For the text-containing cell, return its midpoint in [x, y] coordinate format. 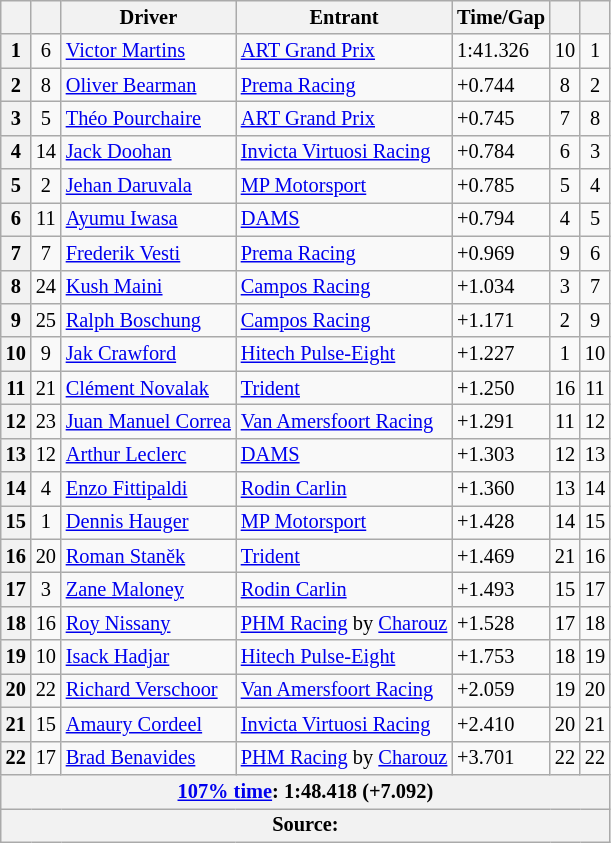
+2.410 [501, 724]
+3.701 [501, 758]
Théo Pourchaire [148, 118]
+1.753 [501, 657]
Brad Benavides [148, 758]
24 [46, 287]
Ayumu Iwasa [148, 219]
Entrant [344, 17]
+1.291 [501, 421]
Arthur Leclerc [148, 455]
Jehan Daruvala [148, 186]
1:41.326 [501, 51]
Zane Maloney [148, 589]
+1.360 [501, 489]
Source: [306, 825]
Richard Verschoor [148, 690]
+1.493 [501, 589]
Amaury Cordeel [148, 724]
+0.784 [501, 152]
Isack Hadjar [148, 657]
25 [46, 320]
Juan Manuel Correa [148, 421]
Driver [148, 17]
Jak Crawford [148, 354]
+1.303 [501, 455]
+0.744 [501, 85]
+0.969 [501, 253]
Time/Gap [501, 17]
+0.745 [501, 118]
Ralph Boschung [148, 320]
+1.528 [501, 623]
+1.171 [501, 320]
+1.250 [501, 388]
107% time: 1:48.418 (+7.092) [306, 791]
Roy Nissany [148, 623]
+0.794 [501, 219]
+1.227 [501, 354]
Victor Martins [148, 51]
Enzo Fittipaldi [148, 489]
23 [46, 421]
+1.428 [501, 522]
+2.059 [501, 690]
Jack Doohan [148, 152]
+1.469 [501, 556]
+1.034 [501, 287]
Kush Maini [148, 287]
Roman Staněk [148, 556]
Clément Novalak [148, 388]
Oliver Bearman [148, 85]
Frederik Vesti [148, 253]
+0.785 [501, 186]
Dennis Hauger [148, 522]
